Return the [x, y] coordinate for the center point of the cell that contains the specified text.  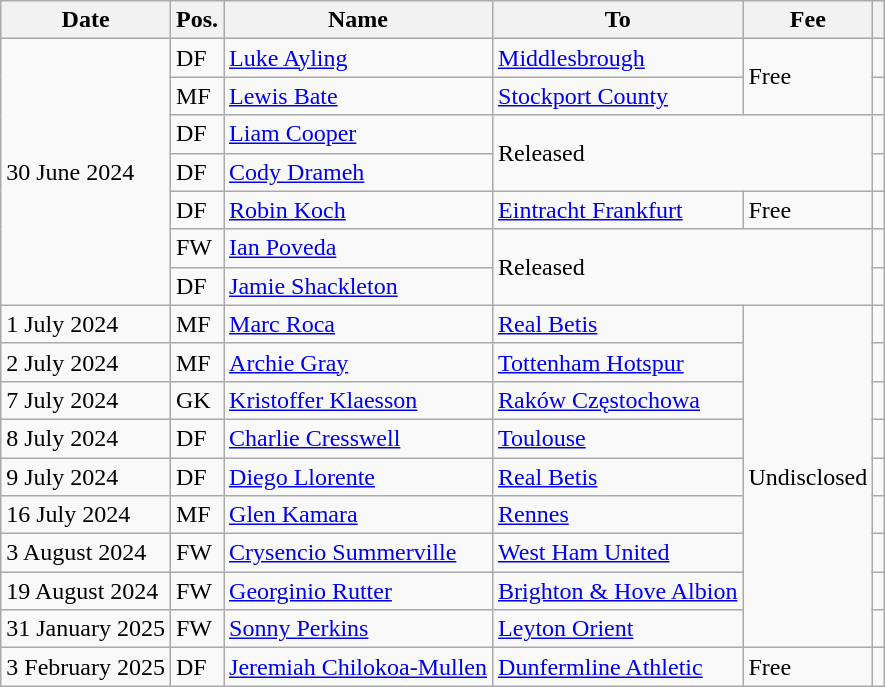
16 July 2024 [86, 515]
To [618, 20]
Glen Kamara [358, 515]
Georginio Rutter [358, 591]
Robin Koch [358, 210]
Lewis Bate [358, 96]
Tottenham Hotspur [618, 362]
Leyton Orient [618, 629]
Crysencio Summerville [358, 553]
Sonny Perkins [358, 629]
West Ham United [618, 553]
Dunfermline Athletic [618, 667]
Cody Drameh [358, 172]
3 August 2024 [86, 553]
Diego Llorente [358, 477]
Jamie Shackleton [358, 286]
Eintracht Frankfurt [618, 210]
Pos. [196, 20]
Liam Cooper [358, 134]
3 February 2025 [86, 667]
Undisclosed [808, 476]
7 July 2024 [86, 400]
Brighton & Hove Albion [618, 591]
8 July 2024 [86, 438]
Name [358, 20]
Charlie Cresswell [358, 438]
Marc Roca [358, 324]
Rennes [618, 515]
Stockport County [618, 96]
Luke Ayling [358, 58]
Ian Poveda [358, 248]
Fee [808, 20]
2 July 2024 [86, 362]
Kristoffer Klaesson [358, 400]
Raków Częstochowa [618, 400]
Middlesbrough [618, 58]
Jeremiah Chilokoa-Mullen [358, 667]
30 June 2024 [86, 172]
19 August 2024 [86, 591]
Date [86, 20]
31 January 2025 [86, 629]
1 July 2024 [86, 324]
9 July 2024 [86, 477]
Toulouse [618, 438]
GK [196, 400]
Archie Gray [358, 362]
